Capture the cell that displays the provided text and extract its [x, y] central coordinate. 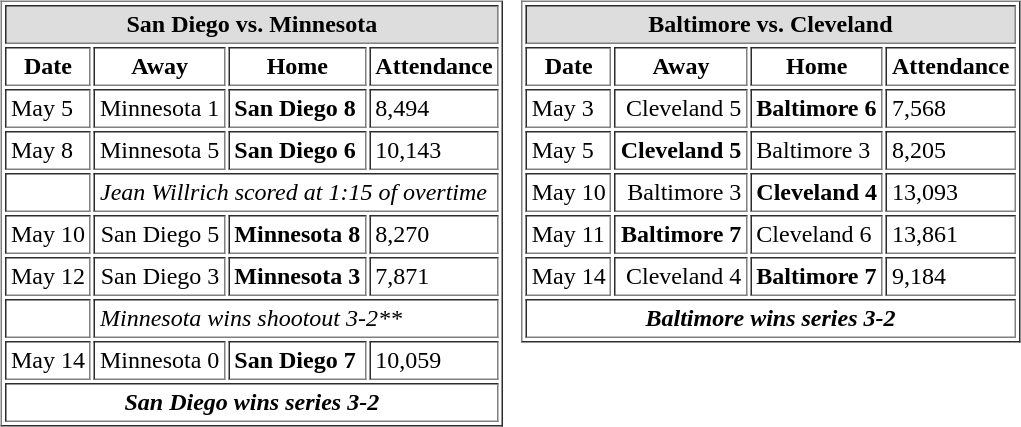
Minnesota wins shootout 3-2** [296, 318]
7,568 [950, 108]
8,494 [434, 108]
8,270 [434, 234]
Cleveland 6 [816, 234]
San Diego wins series 3-2 [252, 402]
San Diego 6 [297, 150]
San Diego 3 [160, 276]
7,871 [434, 276]
Jean Willrich scored at 1:15 of overtime [296, 192]
10,059 [434, 360]
10,143 [434, 150]
San Diego 5 [160, 234]
9,184 [950, 276]
May 11 [569, 234]
San Diego 8 [297, 108]
Minnesota 5 [160, 150]
May 12 [48, 276]
Baltimore vs. Cleveland [771, 24]
San Diego vs. Minnesota [252, 24]
Minnesota 3 [297, 276]
8,205 [950, 150]
May 3 [569, 108]
Minnesota 0 [160, 360]
13,093 [950, 192]
San Diego 7 [297, 360]
Baltimore 6 [816, 108]
Baltimore wins series 3-2 [771, 318]
Minnesota 1 [160, 108]
May 8 [48, 150]
Minnesota 8 [297, 234]
13,861 [950, 234]
